Detect which cell encompasses the target text, then output its (X, Y) center coordinate. 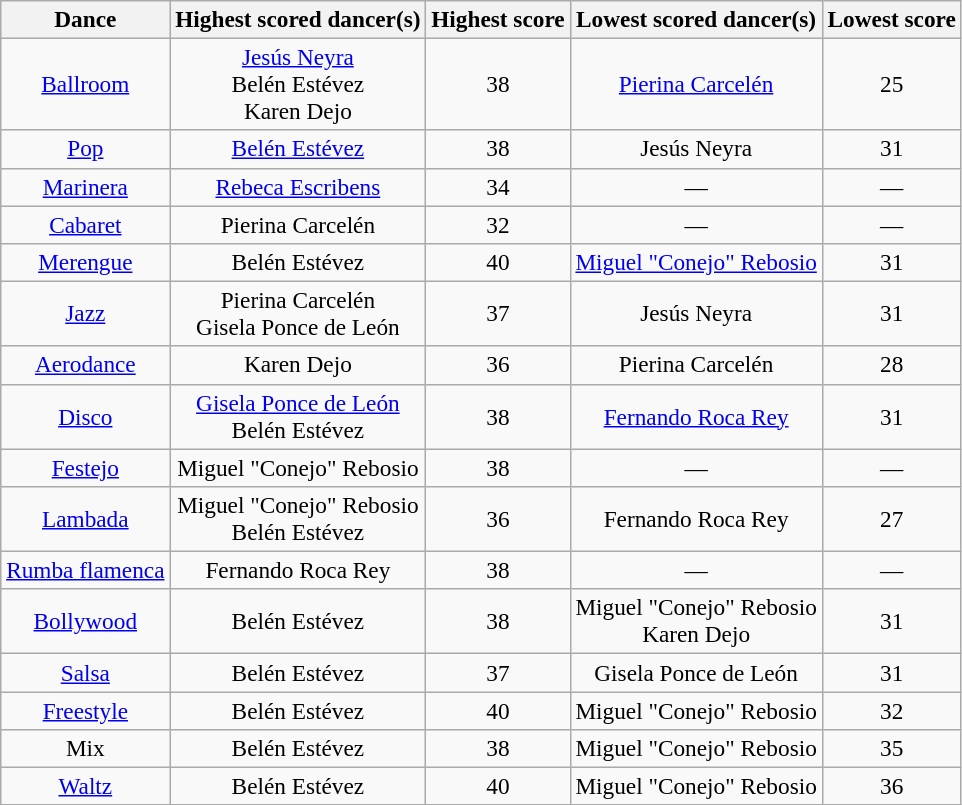
Mix (86, 748)
27 (892, 518)
Pop (86, 149)
Dance (86, 19)
35 (892, 748)
Lambada (86, 518)
28 (892, 365)
Gisela Ponce de León (696, 672)
Jazz (86, 314)
Rumba flamenca (86, 570)
Festejo (86, 467)
Miguel "Conejo" RebosioBelén Estévez (298, 518)
Karen Dejo (298, 365)
Merengue (86, 262)
Salsa (86, 672)
Pierina CarcelénGisela Ponce de León (298, 314)
Freestyle (86, 710)
Disco (86, 416)
Miguel "Conejo" RebosioKaren Dejo (696, 622)
34 (498, 187)
Highest score (498, 19)
Gisela Ponce de LeónBelén Estévez (298, 416)
25 (892, 84)
Ballroom (86, 84)
Highest scored dancer(s) (298, 19)
Aerodance (86, 365)
Lowest scored dancer(s) (696, 19)
Rebeca Escribens (298, 187)
Jesús NeyraBelén EstévezKaren Dejo (298, 84)
Marinera (86, 187)
Bollywood (86, 622)
Waltz (86, 786)
Lowest score (892, 19)
Cabaret (86, 224)
